Extract the (x, y) coordinate from the center of the cell holding the provided text.  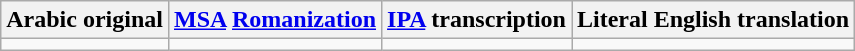
Literal English translation (714, 20)
IPA transcription (477, 20)
Arabic original (85, 20)
MSA Romanization (274, 20)
